Search for the cell housing the specified text and yield its [x, y] center coordinate. 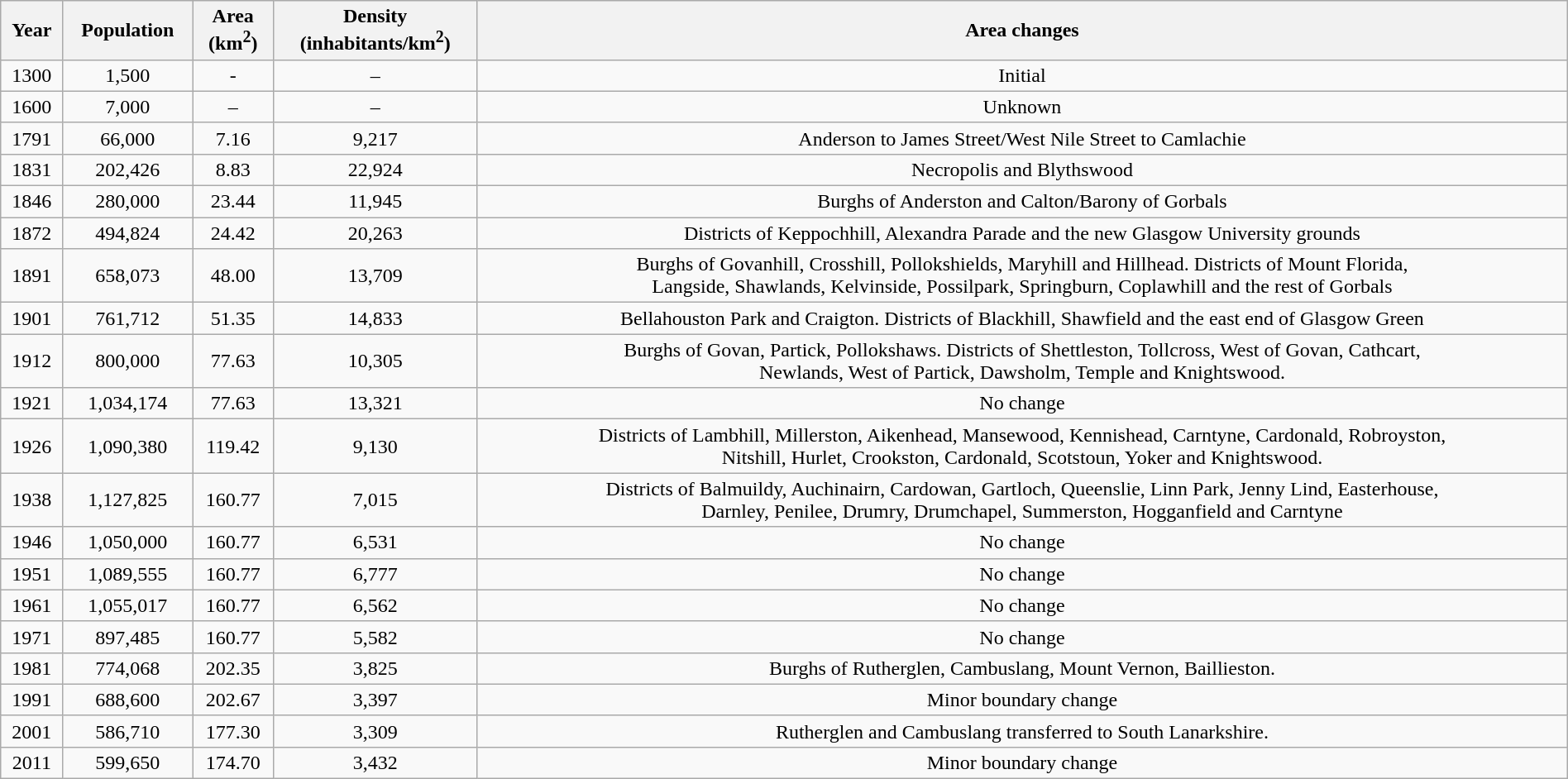
5,582 [375, 637]
897,485 [127, 637]
1971 [31, 637]
Burghs of Rutherglen, Cambuslang, Mount Vernon, Baillieston. [1022, 668]
1912 [31, 361]
1,500 [127, 75]
1981 [31, 668]
Area (km2) [233, 31]
586,710 [127, 731]
13,321 [375, 404]
9,217 [375, 138]
1872 [31, 233]
Year [31, 31]
202,426 [127, 170]
1,055,017 [127, 605]
Initial [1022, 75]
8.83 [233, 170]
1961 [31, 605]
Unknown [1022, 107]
Necropolis and Blythswood [1022, 170]
11,945 [375, 202]
658,073 [127, 276]
1926 [31, 447]
2011 [31, 762]
688,600 [127, 700]
800,000 [127, 361]
1,034,174 [127, 404]
174.70 [233, 762]
10,305 [375, 361]
Population [127, 31]
1946 [31, 542]
1600 [31, 107]
7,015 [375, 499]
1991 [31, 700]
1,090,380 [127, 447]
1300 [31, 75]
Rutherglen and Cambuslang transferred to South Lanarkshire. [1022, 731]
Density (inhabitants/km2) [375, 31]
3,825 [375, 668]
14,833 [375, 318]
Districts of Keppochhill, Alexandra Parade and the new Glasgow University grounds [1022, 233]
13,709 [375, 276]
177.30 [233, 731]
1791 [31, 138]
599,650 [127, 762]
280,000 [127, 202]
1921 [31, 404]
202.67 [233, 700]
2001 [31, 731]
6,531 [375, 542]
23.44 [233, 202]
1891 [31, 276]
1,050,000 [127, 542]
6,777 [375, 574]
3,397 [375, 700]
1,127,825 [127, 499]
Anderson to James Street/West Nile Street to Camlachie [1022, 138]
7.16 [233, 138]
1831 [31, 170]
51.35 [233, 318]
1951 [31, 574]
66,000 [127, 138]
774,068 [127, 668]
24.42 [233, 233]
48.00 [233, 276]
1938 [31, 499]
1,089,555 [127, 574]
3,309 [375, 731]
Bellahouston Park and Craigton. Districts of Blackhill, Shawfield and the east end of Glasgow Green [1022, 318]
1846 [31, 202]
20,263 [375, 233]
Burghs of Anderston and Calton/Barony of Gorbals [1022, 202]
119.42 [233, 447]
3,432 [375, 762]
- [233, 75]
6,562 [375, 605]
Area changes [1022, 31]
9,130 [375, 447]
1901 [31, 318]
7,000 [127, 107]
202.35 [233, 668]
494,824 [127, 233]
761,712 [127, 318]
22,924 [375, 170]
